For the text-containing cell, return its midpoint in [x, y] coordinate format. 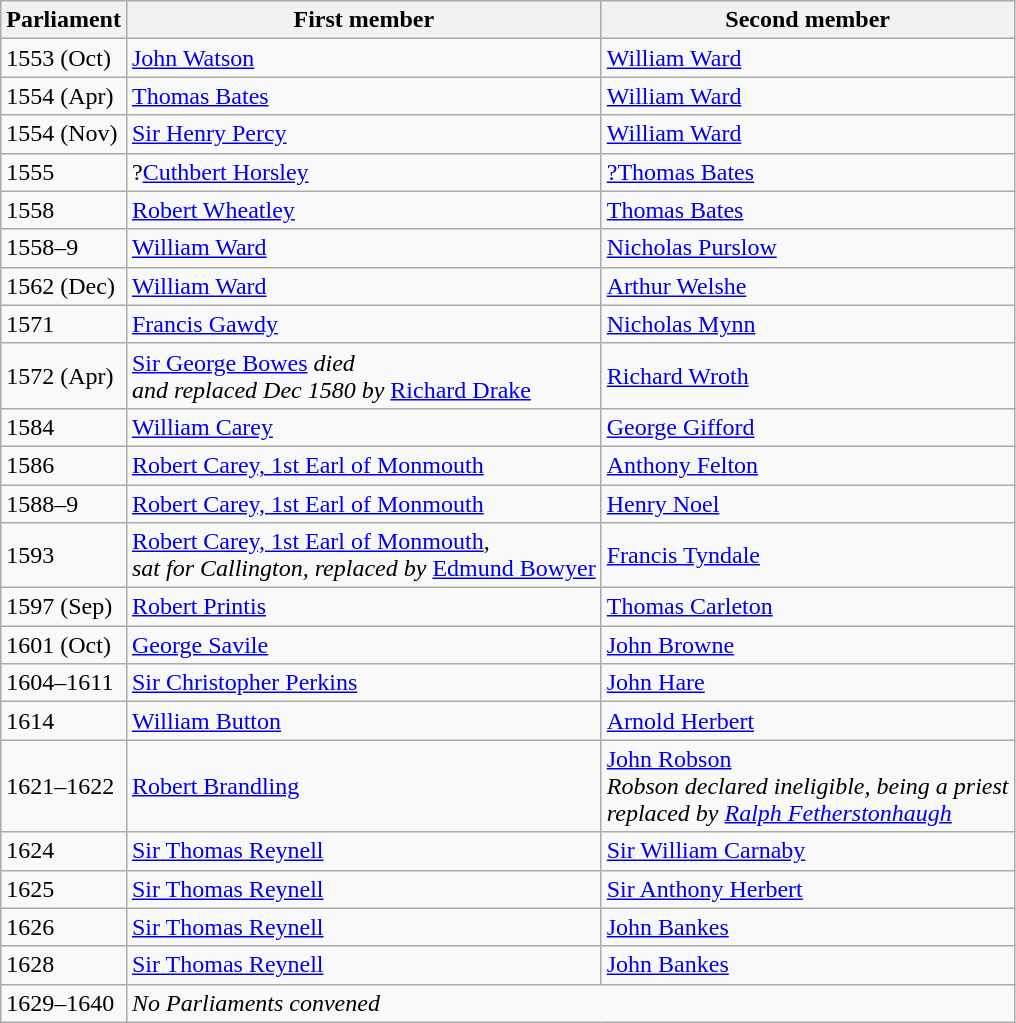
George Savile [364, 645]
John Robson Robson declared ineligible, being a priest replaced by Ralph Fetherstonhaugh [808, 786]
1558 [64, 210]
Arthur Welshe [808, 286]
1558–9 [64, 248]
1572 (Apr) [64, 376]
George Gifford [808, 427]
1626 [64, 927]
William Carey [364, 427]
1554 (Apr) [64, 96]
1629–1640 [64, 1003]
1586 [64, 465]
Sir William Carnaby [808, 851]
?Cuthbert Horsley [364, 172]
Parliament [64, 20]
William Button [364, 721]
Robert Printis [364, 607]
John Watson [364, 58]
1555 [64, 172]
1628 [64, 965]
Robert Brandling [364, 786]
1625 [64, 889]
1604–1611 [64, 683]
Nicholas Purslow [808, 248]
1614 [64, 721]
Robert Wheatley [364, 210]
Francis Tyndale [808, 556]
1553 (Oct) [64, 58]
Francis Gawdy [364, 324]
1601 (Oct) [64, 645]
Richard Wroth [808, 376]
1562 (Dec) [64, 286]
Sir Anthony Herbert [808, 889]
1593 [64, 556]
?Thomas Bates [808, 172]
First member [364, 20]
1588–9 [64, 503]
1597 (Sep) [64, 607]
No Parliaments convened [570, 1003]
1584 [64, 427]
Thomas Carleton [808, 607]
1554 (Nov) [64, 134]
Second member [808, 20]
Sir George Bowes died and replaced Dec 1580 by Richard Drake [364, 376]
Anthony Felton [808, 465]
Sir Christopher Perkins [364, 683]
Arnold Herbert [808, 721]
1624 [64, 851]
Henry Noel [808, 503]
Sir Henry Percy [364, 134]
1621–1622 [64, 786]
John Hare [808, 683]
Robert Carey, 1st Earl of Monmouth, sat for Callington, replaced by Edmund Bowyer [364, 556]
John Browne [808, 645]
Nicholas Mynn [808, 324]
1571 [64, 324]
